Return [X, Y] of the center of cell containing provided text 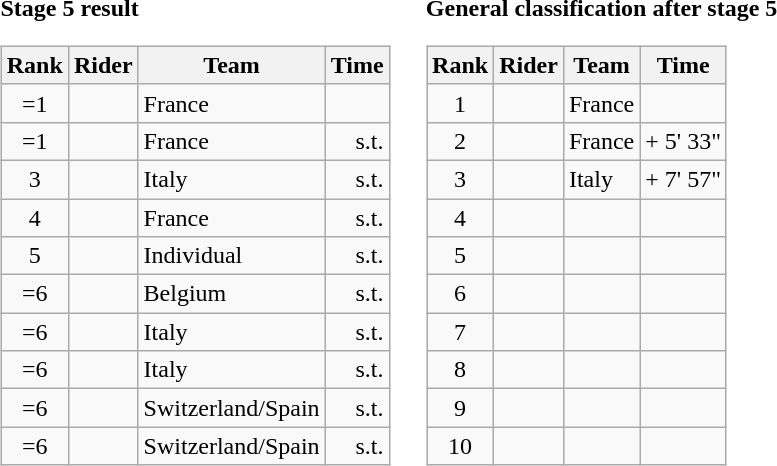
6 [460, 294]
Belgium [232, 294]
9 [460, 408]
7 [460, 332]
10 [460, 446]
1 [460, 103]
2 [460, 141]
+ 5' 33" [684, 141]
8 [460, 370]
+ 7' 57" [684, 179]
Individual [232, 256]
